Return the [x, y] coordinate for the center point of the cell that contains the specified text.  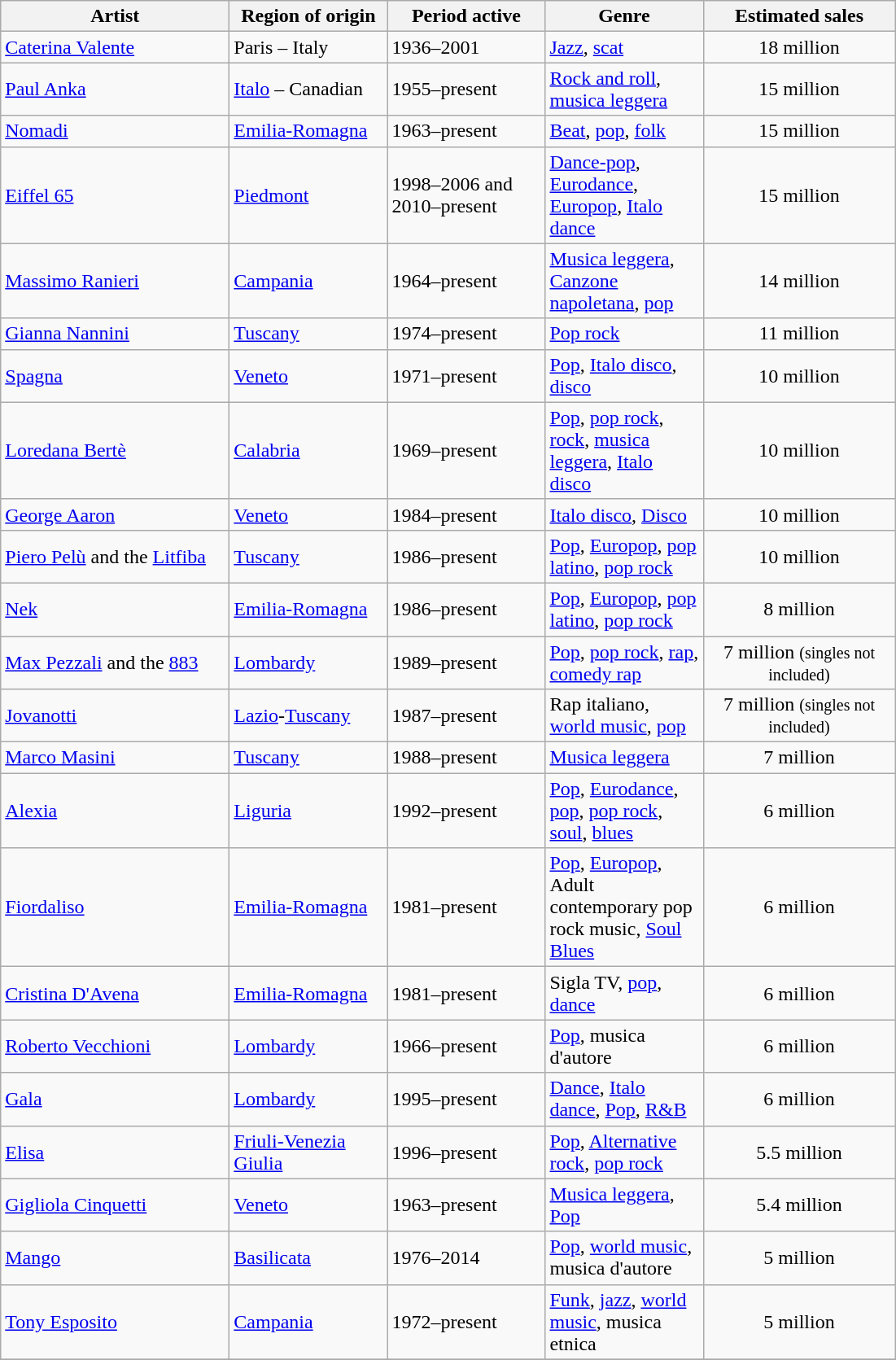
1936–2001 [466, 47]
Spagna [116, 376]
1964–present [466, 281]
Sigla TV, pop, dance [624, 993]
Italo disco, Disco [624, 514]
Pop, Alternative rock, pop rock [624, 1152]
Gala [116, 1099]
Genre [624, 16]
1976–2014 [466, 1258]
1974–present [466, 334]
Region of origin [308, 16]
Italo – Canadian [308, 90]
Roberto Vecchioni [116, 1047]
Nomadi [116, 131]
1998–2006 and 2010–present [466, 195]
Pop rock [624, 334]
1971–present [466, 376]
Max Pezzali and the 883 [116, 663]
7 million [799, 758]
Caterina Valente [116, 47]
1988–present [466, 758]
Jovanotti [116, 716]
1984–present [466, 514]
George Aaron [116, 514]
Massimo Ranieri [116, 281]
Pop, musica d'autore [624, 1047]
Musica leggera, Canzone napoletana, pop [624, 281]
Marco Masini [116, 758]
Dance-pop, Eurodance, Europop, Italo dance [624, 195]
Paul Anka [116, 90]
Pop, pop rock, rock, musica leggera, Italo disco [624, 451]
Artist [116, 16]
Jazz, scat [624, 47]
Piero Pelù and the Litfiba [116, 557]
Loredana Bertè [116, 451]
1955–present [466, 90]
Gigliola Cinquetti [116, 1205]
Dance, Italo dance, Pop, R&B [624, 1099]
1992–present [466, 811]
1987–present [466, 716]
Fiordaliso [116, 907]
Pop, Eurodance, pop, pop rock, soul, blues [624, 811]
Basilicata [308, 1258]
Beat, pop, folk [624, 131]
Liguria [308, 811]
Pop, world music, musica d'autore [624, 1258]
Musica leggera [624, 758]
Mango [116, 1258]
Nek [116, 609]
1996–present [466, 1152]
Rap italiano, world music, pop [624, 716]
Pop, Italo disco, disco [624, 376]
Rock and roll, musica leggera [624, 90]
Friuli-Venezia Giulia [308, 1152]
1995–present [466, 1099]
Funk, jazz, world music, musica etnica [624, 1322]
11 million [799, 334]
Period active [466, 16]
1972–present [466, 1322]
Gianna Nannini [116, 334]
14 million [799, 281]
18 million [799, 47]
Piedmont [308, 195]
Pop, Europop, Adult contemporary pop rock music, Soul Blues [624, 907]
Eiffel 65 [116, 195]
1989–present [466, 663]
1969–present [466, 451]
Tony Esposito [116, 1322]
Alexia [116, 811]
1966–present [466, 1047]
Cristina D'Avena [116, 993]
Calabria [308, 451]
8 million [799, 609]
5.4 million [799, 1205]
Paris – Italy [308, 47]
Musica leggera, Pop [624, 1205]
Pop, pop rock, rap, comedy rap [624, 663]
5.5 million [799, 1152]
Elisa [116, 1152]
Estimated sales [799, 16]
Lazio-Tuscany [308, 716]
